Extract the (x, y) coordinate from the center of the cell holding the provided text.  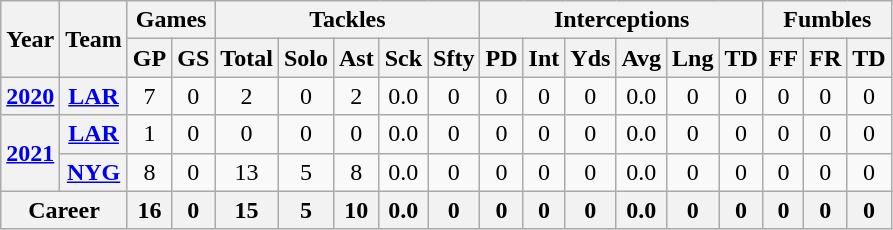
1 (149, 134)
Interceptions (622, 20)
Career (64, 210)
Lng (692, 58)
NYG (94, 172)
GP (149, 58)
GS (194, 58)
FR (826, 58)
Sfty (454, 58)
Ast (356, 58)
Total (247, 58)
Sck (403, 58)
Solo (306, 58)
16 (149, 210)
10 (356, 210)
Int (544, 58)
Tackles (348, 20)
Games (170, 20)
Fumbles (827, 20)
Avg (642, 58)
2020 (30, 96)
15 (247, 210)
13 (247, 172)
Year (30, 39)
2021 (30, 153)
7 (149, 96)
Yds (590, 58)
PD (502, 58)
Team (94, 39)
FF (783, 58)
